Return [X, Y] of the center of cell containing provided text 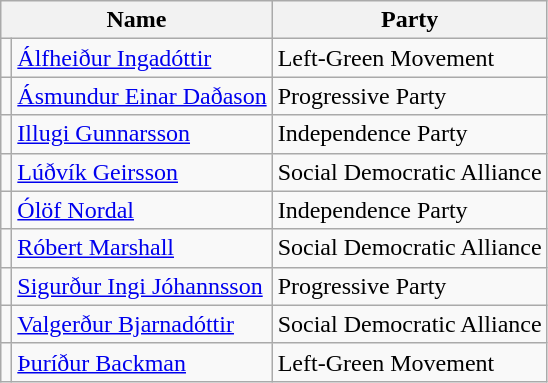
Illugi Gunnarsson [142, 134]
Sigurður Ingi Jóhannsson [142, 286]
Þuríður Backman [142, 362]
Lúðvík Geirsson [142, 172]
Ásmundur Einar Daðason [142, 96]
Name [136, 20]
Valgerður Bjarnadóttir [142, 324]
Ólöf Nordal [142, 210]
Róbert Marshall [142, 248]
Álfheiður Ingadóttir [142, 58]
Party [410, 20]
